Return the [X, Y] coordinate for the center point of the cell that contains the specified text.  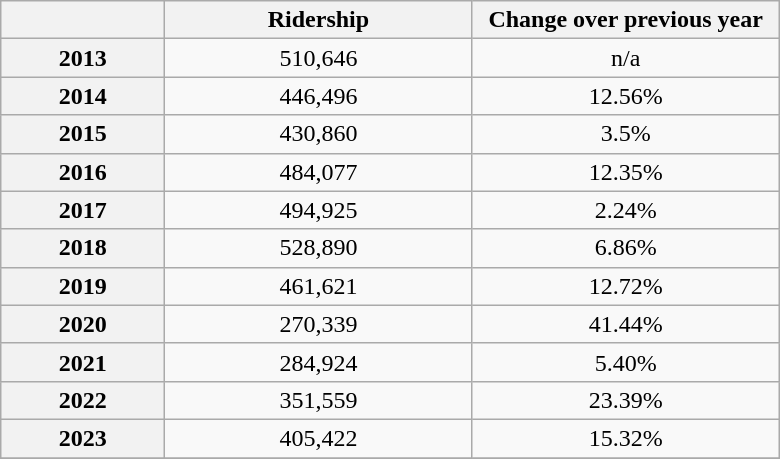
2019 [83, 286]
405,422 [318, 438]
446,496 [318, 96]
430,860 [318, 134]
2016 [83, 172]
2.24% [626, 210]
n/a [626, 58]
12.56% [626, 96]
2013 [83, 58]
2022 [83, 400]
510,646 [318, 58]
351,559 [318, 400]
2020 [83, 324]
Ridership [318, 20]
2018 [83, 248]
Change over previous year [626, 20]
484,077 [318, 172]
2014 [83, 96]
2021 [83, 362]
2017 [83, 210]
23.39% [626, 400]
2023 [83, 438]
2015 [83, 134]
494,925 [318, 210]
41.44% [626, 324]
12.35% [626, 172]
270,339 [318, 324]
5.40% [626, 362]
528,890 [318, 248]
6.86% [626, 248]
461,621 [318, 286]
12.72% [626, 286]
3.5% [626, 134]
284,924 [318, 362]
15.32% [626, 438]
